Output the (x, y) coordinate of the center of the cell containing the given text.  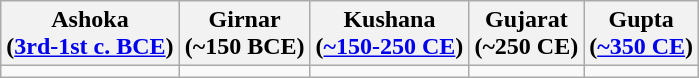
Girnar(~150 BCE) (244, 34)
Kushana(~150-250 CE) (390, 34)
Gujarat(~250 CE) (526, 34)
Gupta(~350 CE) (642, 34)
Ashoka(3rd-1st c. BCE) (90, 34)
